Find where the given text appears and provide that cell's center as [X, Y] coordinate. 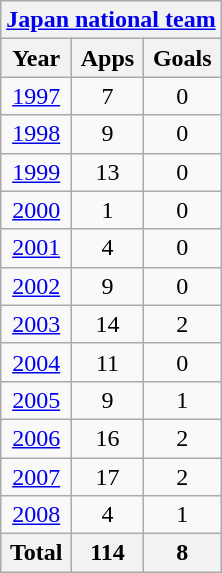
11 [108, 362]
2002 [36, 286]
Goals [182, 58]
Apps [108, 58]
2003 [36, 324]
2004 [36, 362]
8 [182, 553]
Year [36, 58]
7 [108, 96]
2005 [36, 400]
13 [108, 172]
14 [108, 324]
1997 [36, 96]
16 [108, 438]
1999 [36, 172]
2001 [36, 248]
17 [108, 477]
2000 [36, 210]
2006 [36, 438]
114 [108, 553]
1998 [36, 134]
2007 [36, 477]
Japan national team [111, 20]
2008 [36, 515]
Total [36, 553]
